Locate the cell with the specified text and output its (x, y) center coordinate. 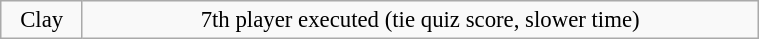
Clay (42, 20)
7th player executed (tie quiz score, slower time) (420, 20)
